Output the (X, Y) coordinate of the center of the cell containing the given text.  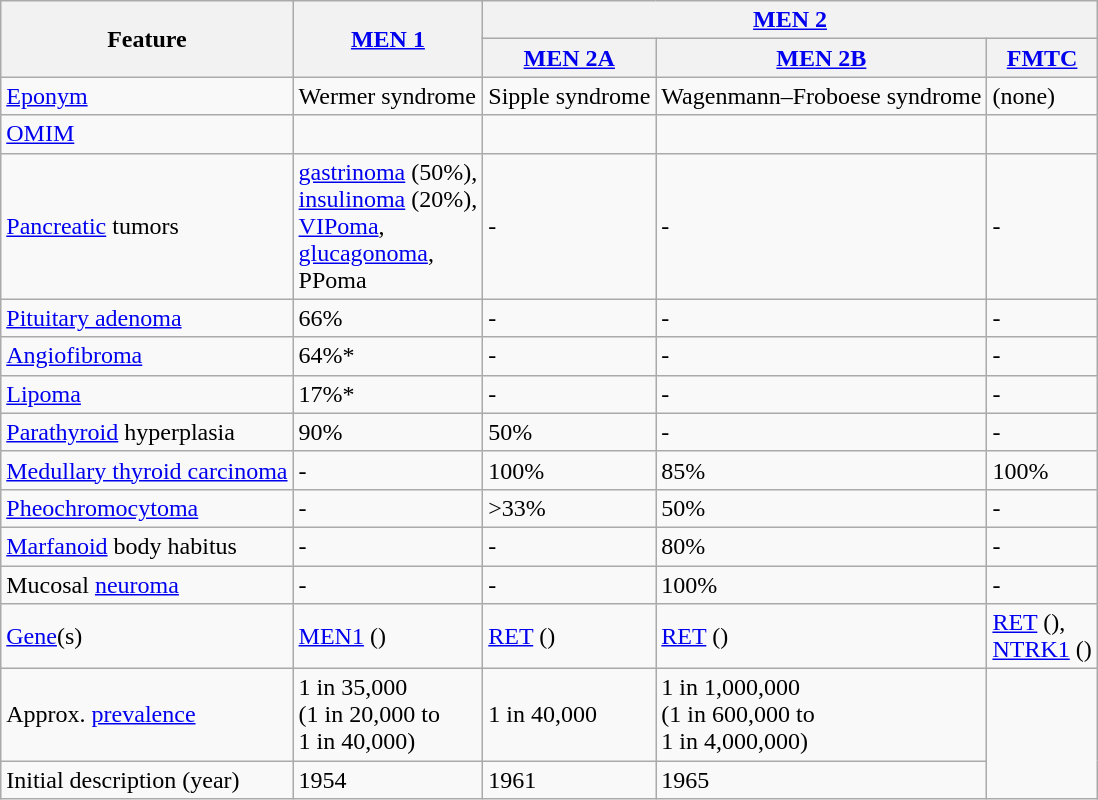
>33% (570, 508)
1 in 40,000 (570, 715)
Eponym (147, 96)
Mucosal neuroma (147, 585)
1 in 1,000,000(1 in 600,000 to1 in 4,000,000) (822, 715)
Feature (147, 39)
90% (388, 432)
OMIM (147, 134)
Wermer syndrome (388, 96)
1 in 35,000 (1 in 20,000 to 1 in 40,000) (388, 715)
Approx. prevalence (147, 715)
64%* (388, 356)
Parathyroid hyperplasia (147, 432)
80% (822, 546)
66% (388, 318)
Pancreatic tumors (147, 226)
Sipple syndrome (570, 96)
Gene(s) (147, 636)
85% (822, 470)
Pituitary adenoma (147, 318)
(none) (1042, 96)
Angiofibroma (147, 356)
1965 (822, 780)
Medullary thyroid carcinoma (147, 470)
Initial description (year) (147, 780)
Lipoma (147, 394)
17%* (388, 394)
FMTC (1042, 58)
RET (),NTRK1 () (1042, 636)
MEN1 () (388, 636)
MEN 2 (790, 20)
MEN 2A (570, 58)
MEN 1 (388, 39)
Marfanoid body habitus (147, 546)
Wagenmann–Froboese syndrome (822, 96)
MEN 2B (822, 58)
1954 (388, 780)
1961 (570, 780)
Pheochromocytoma (147, 508)
gastrinoma (50%), insulinoma (20%), VIPoma, glucagonoma, PPoma (388, 226)
